Identify which cell holds the provided text, then report its (X, Y) central coordinate. 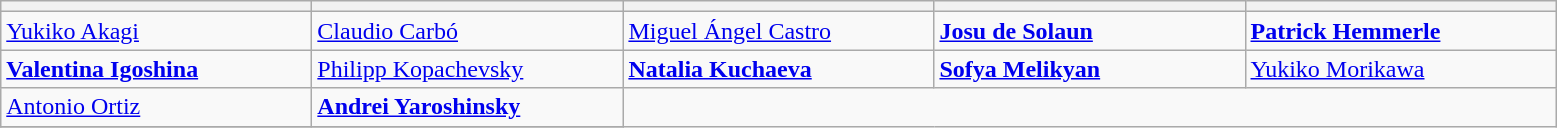
Valentina Igoshina (156, 69)
Philipp Kopachevsky (468, 69)
Josu de Solaun (1090, 31)
Antonio Ortiz (156, 107)
Yukiko Akagi (156, 31)
Sofya Melikyan (1090, 69)
Claudio Carbó (468, 31)
Andrei Yaroshinsky (468, 107)
Yukiko Morikawa (1400, 69)
Miguel Ángel Castro (778, 31)
Natalia Kuchaeva (778, 69)
Patrick Hemmerle (1400, 31)
